Detect which cell encompasses the target text, then output its [x, y] center coordinate. 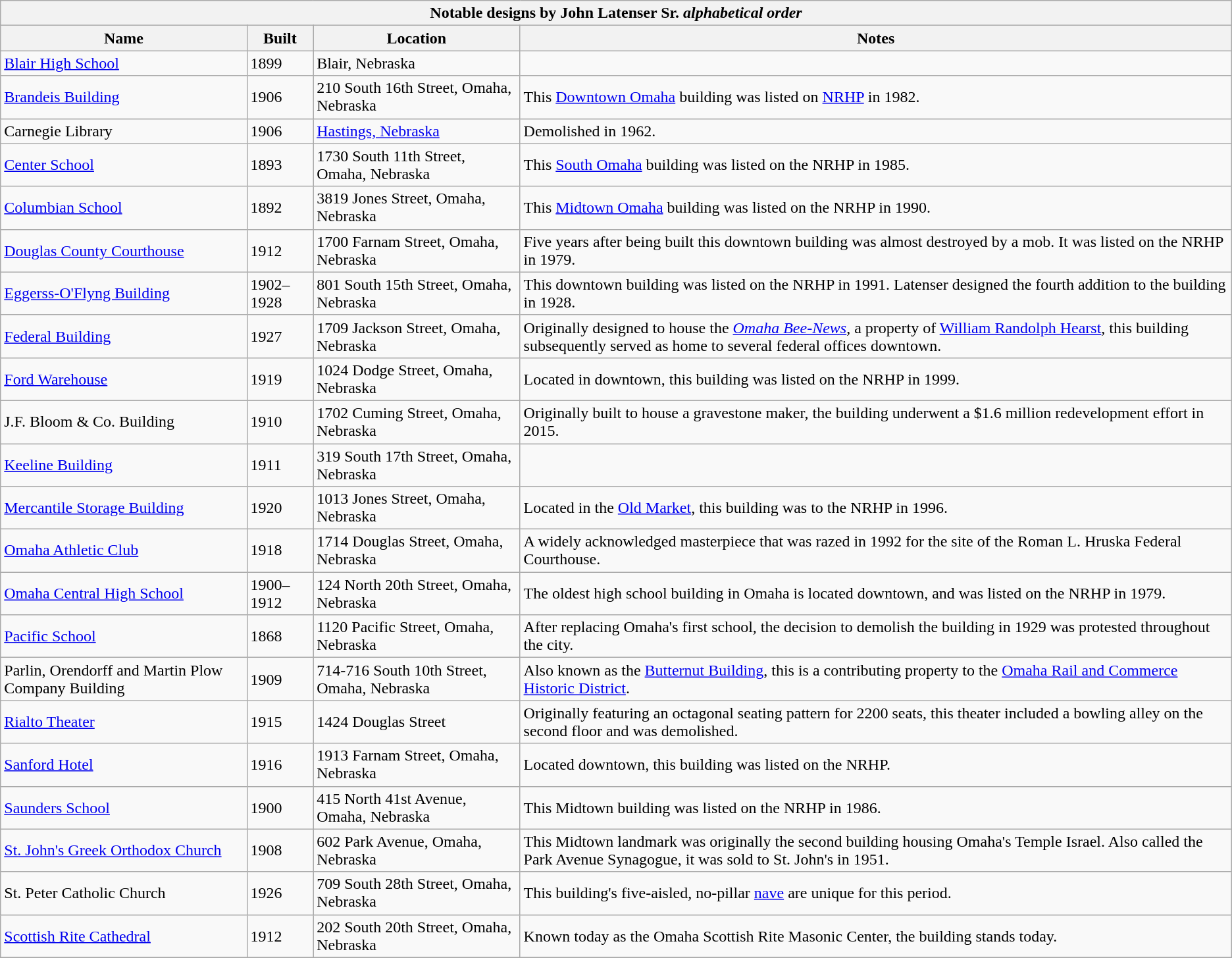
1120 Pacific Street, Omaha, Nebraska [417, 636]
Originally featuring an octagonal seating pattern for 2200 seats, this theater included a bowling alley on the second floor and was demolished. [875, 722]
1920 [280, 508]
Center School [124, 165]
1900–1912 [280, 594]
1900 [280, 807]
1927 [280, 336]
St. John's Greek Orthodox Church [124, 851]
1024 Dodge Street, Omaha, Nebraska [417, 379]
1424 Douglas Street [417, 722]
1913 Farnam Street, Omaha, Nebraska [417, 765]
801 South 15th Street, Omaha, Nebraska [417, 294]
3819 Jones Street, Omaha, Nebraska [417, 208]
Blair High School [124, 63]
Known today as the Omaha Scottish Rite Masonic Center, the building stands today. [875, 936]
Five years after being built this downtown building was almost destroyed by a mob. It was listed on the NRHP in 1979. [875, 250]
Built [280, 38]
602 Park Avenue, Omaha, Nebraska [417, 851]
Demolished in 1962. [875, 131]
This downtown building was listed on the NRHP in 1991. Latenser designed the fourth addition to the building in 1928. [875, 294]
1915 [280, 722]
This South Omaha building was listed on the NRHP in 1985. [875, 165]
The oldest high school building in Omaha is located downtown, and was listed on the NRHP in 1979. [875, 594]
Omaha Athletic Club [124, 550]
Eggerss-O'Flyng Building [124, 294]
Location [417, 38]
A widely acknowledged masterpiece that was razed in 1992 for the site of the Roman L. Hruska Federal Courthouse. [875, 550]
1700 Farnam Street, Omaha, Nebraska [417, 250]
1702 Cuming Street, Omaha, Nebraska [417, 421]
1709 Jackson Street, Omaha, Nebraska [417, 336]
Ford Warehouse [124, 379]
Brandeis Building [124, 97]
1910 [280, 421]
Douglas County Courthouse [124, 250]
Located in downtown, this building was listed on the NRHP in 1999. [875, 379]
1918 [280, 550]
319 South 17th Street, Omaha, Nebraska [417, 465]
Located downtown, this building was listed on the NRHP. [875, 765]
Mercantile Storage Building [124, 508]
1908 [280, 851]
Rialto Theater [124, 722]
1899 [280, 63]
This building's five-aisled, no-pillar nave are unique for this period. [875, 893]
Scottish Rite Cathedral [124, 936]
This Midtown Omaha building was listed on the NRHP in 1990. [875, 208]
1902–1928 [280, 294]
1013 Jones Street, Omaha, Nebraska [417, 508]
Federal Building [124, 336]
Also known as the Butternut Building, this is a contributing property to the Omaha Rail and Commerce Historic District. [875, 679]
1916 [280, 765]
714-716 South 10th Street, Omaha, Nebraska [417, 679]
J.F. Bloom & Co. Building [124, 421]
Originally built to house a gravestone maker, the building underwent a $1.6 million redevelopment effort in 2015. [875, 421]
Saunders School [124, 807]
Located in the Old Market, this building was to the NRHP in 1996. [875, 508]
1919 [280, 379]
1714 Douglas Street, Omaha, Nebraska [417, 550]
This Midtown building was listed on the NRHP in 1986. [875, 807]
202 South 20th Street, Omaha, Nebraska [417, 936]
709 South 28th Street, Omaha, Nebraska [417, 893]
Notable designs by John Latenser Sr. alphabetical order [616, 13]
1909 [280, 679]
Pacific School [124, 636]
This Downtown Omaha building was listed on NRHP in 1982. [875, 97]
Hastings, Nebraska [417, 131]
1892 [280, 208]
Notes [875, 38]
Blair, Nebraska [417, 63]
Columbian School [124, 208]
415 North 41st Avenue, Omaha, Nebraska [417, 807]
Keeline Building [124, 465]
1926 [280, 893]
124 North 20th Street, Omaha, Nebraska [417, 594]
210 South 16th Street, Omaha, Nebraska [417, 97]
St. Peter Catholic Church [124, 893]
1730 South 11th Street, Omaha, Nebraska [417, 165]
1868 [280, 636]
1893 [280, 165]
Parlin, Orendorff and Martin Plow Company Building [124, 679]
1911 [280, 465]
Sanford Hotel [124, 765]
Name [124, 38]
After replacing Omaha's first school, the decision to demolish the building in 1929 was protested throughout the city. [875, 636]
Omaha Central High School [124, 594]
Carnegie Library [124, 131]
